Identify which cell holds the provided text, then report its [X, Y] central coordinate. 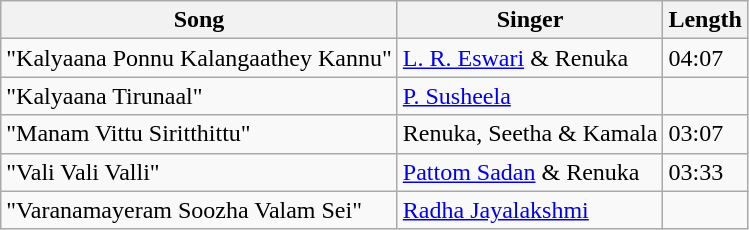
04:07 [705, 58]
Song [200, 20]
"Kalyaana Ponnu Kalangaathey Kannu" [200, 58]
Singer [530, 20]
Renuka, Seetha & Kamala [530, 134]
03:33 [705, 172]
P. Susheela [530, 96]
"Manam Vittu Siritthittu" [200, 134]
Pattom Sadan & Renuka [530, 172]
"Varanamayeram Soozha Valam Sei" [200, 210]
03:07 [705, 134]
"Vali Vali Valli" [200, 172]
L. R. Eswari & Renuka [530, 58]
Radha Jayalakshmi [530, 210]
Length [705, 20]
"Kalyaana Tirunaal" [200, 96]
